Search for the cell housing the specified text and yield its (x, y) center coordinate. 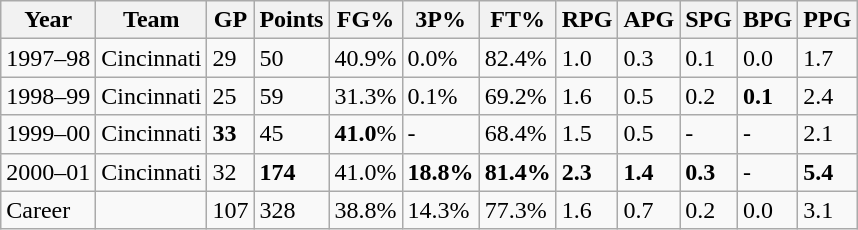
0.1% (440, 96)
18.8% (440, 172)
3P% (440, 20)
1997–98 (48, 58)
1999–00 (48, 134)
2.4 (828, 96)
RPG (587, 20)
1.4 (649, 172)
33 (230, 134)
GP (230, 20)
174 (292, 172)
PPG (828, 20)
FG% (366, 20)
32 (230, 172)
SPG (709, 20)
1998–99 (48, 96)
2.3 (587, 172)
31.3% (366, 96)
0.0% (440, 58)
3.1 (828, 210)
APG (649, 20)
5.4 (828, 172)
2000–01 (48, 172)
Team (152, 20)
1.0 (587, 58)
59 (292, 96)
38.8% (366, 210)
14.3% (440, 210)
BPG (767, 20)
69.2% (518, 96)
45 (292, 134)
40.9% (366, 58)
0.7 (649, 210)
50 (292, 58)
68.4% (518, 134)
77.3% (518, 210)
Points (292, 20)
FT% (518, 20)
Career (48, 210)
81.4% (518, 172)
1.7 (828, 58)
328 (292, 210)
Year (48, 20)
25 (230, 96)
107 (230, 210)
82.4% (518, 58)
2.1 (828, 134)
29 (230, 58)
1.5 (587, 134)
